Search for the cell housing the specified text and yield its (x, y) center coordinate. 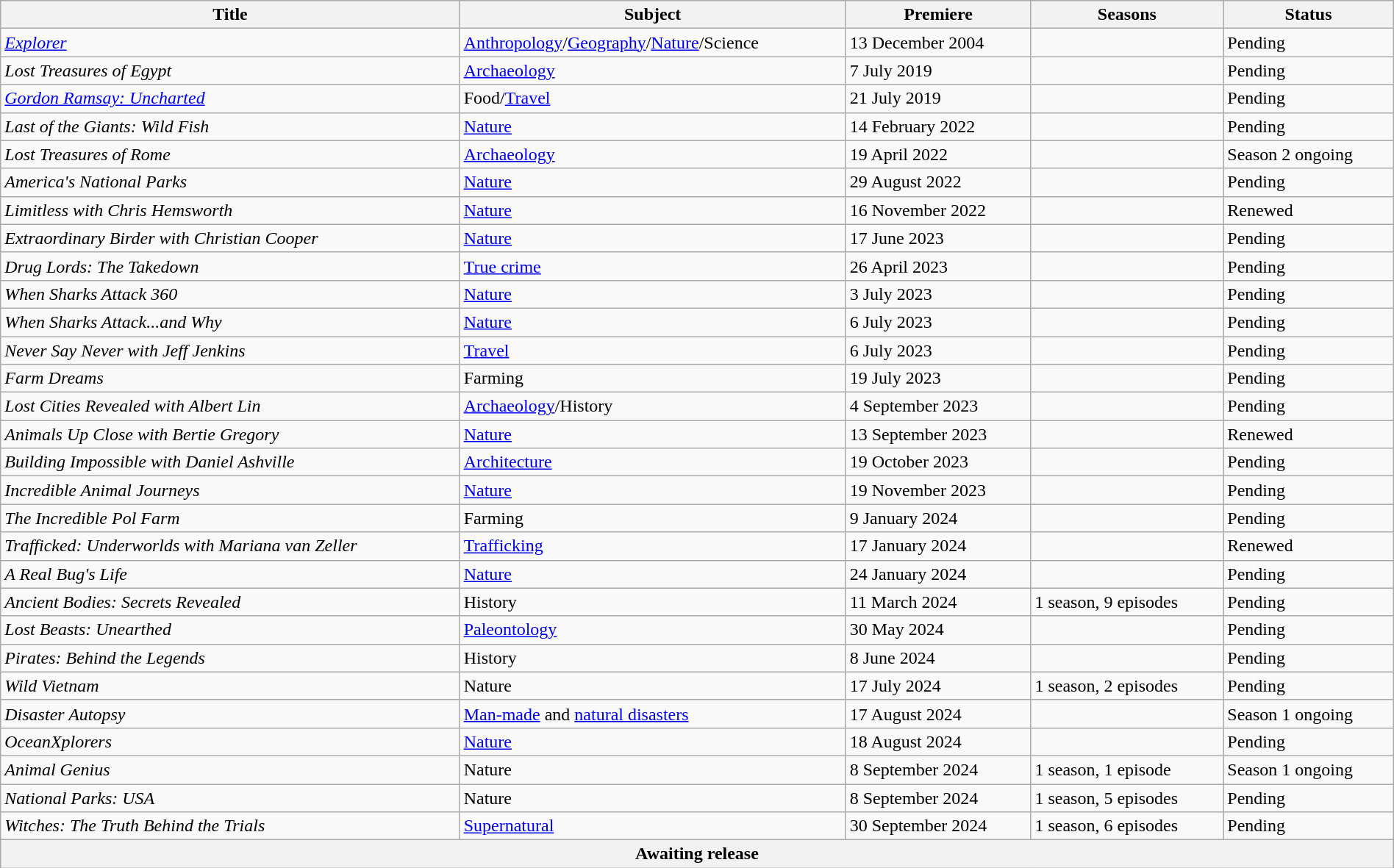
1 season, 9 episodes (1127, 602)
Awaiting release (697, 854)
17 July 2024 (938, 686)
Building Impossible with Daniel Ashville (230, 462)
Premiere (938, 15)
1 season, 2 episodes (1127, 686)
16 November 2022 (938, 210)
19 April 2022 (938, 154)
Travel (653, 351)
Drug Lords: The Takedown (230, 266)
14 February 2022 (938, 126)
Trafficking (653, 546)
Trafficked: Underworlds with Mariana van Zeller (230, 546)
Architecture (653, 462)
Last of the Giants: Wild Fish (230, 126)
18 August 2024 (938, 742)
1 season, 6 episodes (1127, 826)
Ancient Bodies: Secrets Revealed (230, 602)
19 July 2023 (938, 379)
Supernatural (653, 826)
7 July 2019 (938, 71)
13 December 2004 (938, 43)
Pirates: Behind the Legends (230, 658)
National Parks: USA (230, 797)
26 April 2023 (938, 266)
Limitless with Chris Hemsworth (230, 210)
America's National Parks (230, 182)
11 March 2024 (938, 602)
1 season, 5 episodes (1127, 797)
OceanXplorers (230, 742)
When Sharks Attack 360 (230, 294)
True crime (653, 266)
Extraordinary Birder with Christian Cooper (230, 238)
When Sharks Attack...and Why (230, 322)
Paleontology (653, 630)
30 September 2024 (938, 826)
The Incredible Pol Farm (230, 518)
30 May 2024 (938, 630)
13 September 2023 (938, 434)
A Real Bug's Life (230, 574)
17 August 2024 (938, 714)
Lost Cities Revealed with Albert Lin (230, 406)
Lost Treasures of Egypt (230, 71)
Seasons (1127, 15)
19 November 2023 (938, 490)
Gordon Ramsay: Uncharted (230, 98)
Lost Beasts: Unearthed (230, 630)
3 July 2023 (938, 294)
Incredible Animal Journeys (230, 490)
Animal Genius (230, 770)
Title (230, 15)
Disaster Autopsy (230, 714)
9 January 2024 (938, 518)
Season 2 ongoing (1309, 154)
21 July 2019 (938, 98)
29 August 2022 (938, 182)
Farm Dreams (230, 379)
Anthropology/Geography/Nature/Science (653, 43)
17 January 2024 (938, 546)
24 January 2024 (938, 574)
19 October 2023 (938, 462)
8 June 2024 (938, 658)
Food/Travel (653, 98)
17 June 2023 (938, 238)
Status (1309, 15)
Wild Vietnam (230, 686)
Man-made and natural disasters (653, 714)
Explorer (230, 43)
Archaeology/History (653, 406)
Witches: The Truth Behind the Trials (230, 826)
1 season, 1 episode (1127, 770)
4 September 2023 (938, 406)
Animals Up Close with Bertie Gregory (230, 434)
Lost Treasures of Rome (230, 154)
Never Say Never with Jeff Jenkins (230, 351)
Subject (653, 15)
